Provide the (x, y) coordinate of the cell's center where the given text is located.  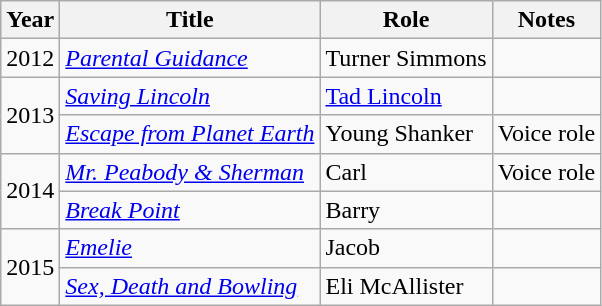
Title (190, 20)
Notes (546, 20)
Turner Simmons (406, 58)
Sex, Death and Bowling (190, 286)
Young Shanker (406, 134)
Emelie (190, 248)
2013 (30, 115)
Mr. Peabody & Sherman (190, 172)
Carl (406, 172)
Jacob (406, 248)
Saving Lincoln (190, 96)
Tad Lincoln (406, 96)
Parental Guidance (190, 58)
Year (30, 20)
2014 (30, 191)
Escape from Planet Earth (190, 134)
Break Point (190, 210)
2012 (30, 58)
Barry (406, 210)
Eli McAllister (406, 286)
Role (406, 20)
2015 (30, 267)
